Capture the cell that displays the provided text and extract its [X, Y] central coordinate. 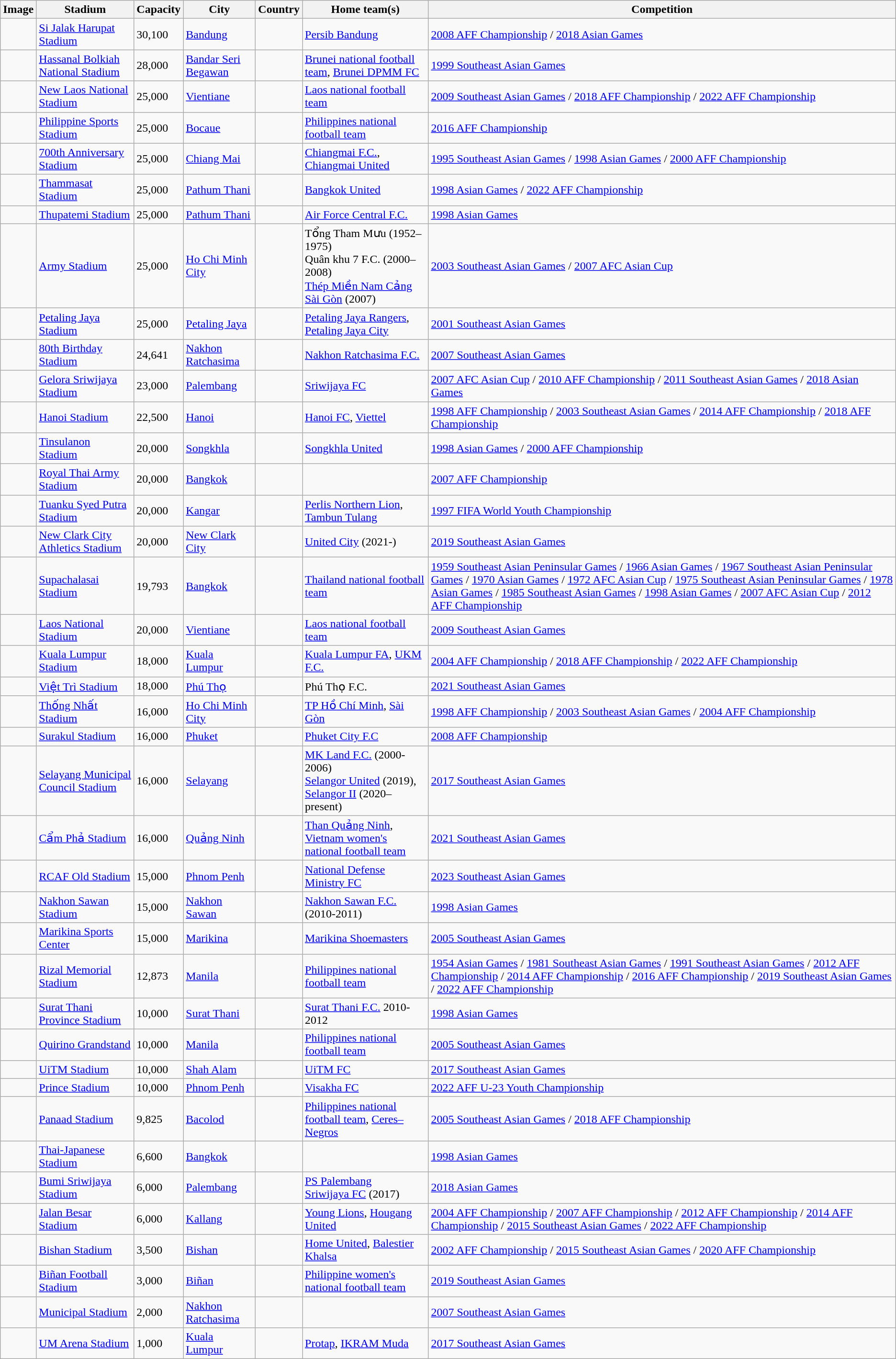
2008 AFF Championship [662, 736]
2007 AFF Championship [662, 480]
Biñan Football Stadium [85, 1281]
Marikina Sports Center [85, 939]
Quảng Ninh [219, 838]
Kuala Lumpur FA, UKM F.C. [366, 661]
Songkhla United [366, 448]
28,000 [159, 65]
Selayang Municipal Council Stadium [85, 781]
Supachalasai Stadium [85, 586]
2022 AFF U-23 Youth Championship [662, 1087]
Army Stadium [85, 266]
UM Arena Stadium [85, 1344]
Bandung [219, 34]
Than Quảng Ninh, Vietnam women's national football team [366, 838]
2004 AFF Championship / 2018 AFF Championship / 2022 AFF Championship [662, 661]
Selayang [219, 781]
UiTM FC [366, 1069]
12,873 [159, 976]
3,000 [159, 1281]
Phuket City F.C [366, 736]
Tinsulanon Stadium [85, 448]
2009 Southeast Asian Games [662, 630]
30,100 [159, 34]
Marikina Shoemasters [366, 939]
City [219, 10]
Royal Thai Army Stadium [85, 480]
Thupatemi Stadium [85, 215]
Perlis Northern Lion, Tambun Tulang [366, 510]
Bumi Sriwijaya Stadium [85, 1188]
Si Jalak Harupat Stadium [85, 34]
Kangar [219, 510]
Songkhla [219, 448]
Country [279, 10]
Phú Thọ [219, 686]
Chiangmai F.C., Chiangmai United [366, 159]
2,000 [159, 1312]
Bandar Seri Begawan [219, 65]
Panaad Stadium [85, 1119]
Biñan [219, 1281]
Brunei national football team, Brunei DPMM FC [366, 65]
PS PalembangSriwijaya FC (2017) [366, 1188]
Bacolod [219, 1119]
Capacity [159, 10]
Thailand national football team [366, 586]
Hanoi [219, 417]
Philippine Sports Stadium [85, 127]
Shah Alam [219, 1069]
New Clark City Athletics Stadium [85, 542]
Bocaue [219, 127]
Home United, Balestier Khalsa [366, 1250]
Surat Thani [219, 1013]
700th Anniversary Stadium [85, 159]
2009 Southeast Asian Games / 2018 AFF Championship / 2022 AFF Championship [662, 97]
Home team(s) [366, 10]
22,500 [159, 417]
1,000 [159, 1344]
Municipal Stadium [85, 1312]
Protap, IKRAM Muda [366, 1344]
2004 AFF Championship / 2007 AFF Championship / 2012 AFF Championship / 2014 AFF Championship / 2015 Southeast Asian Games / 2022 AFF Championship [662, 1218]
3,500 [159, 1250]
Nakhon Sawan [219, 907]
UiTM Stadium [85, 1069]
Surakul Stadium [85, 736]
New Laos National Stadium [85, 97]
RCAF Old Stadium [85, 876]
Visakha FC [366, 1087]
Nakhon Ratchasima F.C. [366, 354]
2003 Southeast Asian Games / 2007 AFC Asian Cup [662, 266]
Petaling Jaya Stadium [85, 324]
Phuket [219, 736]
1997 FIFA World Youth Championship [662, 510]
Rizal Memorial Stadium [85, 976]
TP Hồ Chí Minh, Sài Gòn [366, 712]
2016 AFF Championship [662, 127]
Hanoi Stadium [85, 417]
Tổng Tham Mưu (1952–1975)Quân khu 7 F.C. (2000–2008)Thép Miền Nam Cảng Sài Gòn (2007) [366, 266]
6,600 [159, 1156]
Petaling Jaya Rangers, Petaling Jaya City [366, 324]
1999 Southeast Asian Games [662, 65]
Surat Thani F.C. 2010-2012 [366, 1013]
1998 AFF Championship / 2003 Southeast Asian Games / 2014 AFF Championship / 2018 AFF Championship [662, 417]
Phú Thọ F.C. [366, 686]
Bangkok United [366, 190]
1998 Asian Games / 2000 AFF Championship [662, 448]
Cẩm Phả Stadium [85, 838]
Young Lions, Hougang United [366, 1218]
Petaling Jaya [219, 324]
Bishan Stadium [85, 1250]
80th Birthday Stadium [85, 354]
Philippines national football team, Ceres–Negros [366, 1119]
23,000 [159, 386]
Gelora Sriwijaya Stadium [85, 386]
Bishan [219, 1250]
Sriwijaya FC [366, 386]
Philippine women's national football team [366, 1281]
Thống Nhất Stadium [85, 712]
Quirino Grandstand [85, 1045]
Kuala Lumpur Stadium [85, 661]
Tuanku Syed Putra Stadium [85, 510]
Stadium [85, 10]
Thai-Japanese Stadium [85, 1156]
Prince Stadium [85, 1087]
2001 Southeast Asian Games [662, 324]
19,793 [159, 586]
MK Land F.C. (2000-2006)Selangor United (2019), Selangor II (2020–present) [366, 781]
2002 AFF Championship / 2015 Southeast Asian Games / 2020 AFF Championship [662, 1250]
1995 Southeast Asian Games / 1998 Asian Games / 2000 AFF Championship [662, 159]
New Clark City [219, 542]
Chiang Mai [219, 159]
Persib Bandung [366, 34]
Marikina [219, 939]
2007 AFC Asian Cup / 2010 AFF Championship / 2011 Southeast Asian Games / 2018 Asian Games [662, 386]
2018 Asian Games [662, 1188]
Thammasat Stadium [85, 190]
Laos National Stadium [85, 630]
Jalan Besar Stadium [85, 1218]
2023 Southeast Asian Games [662, 876]
2005 Southeast Asian Games / 2018 AFF Championship [662, 1119]
24,641 [159, 354]
Kallang [219, 1218]
Nakhon Sawan F.C. (2010-2011) [366, 907]
Image [18, 10]
Nakhon Sawan Stadium [85, 907]
Surat Thani Province Stadium [85, 1013]
Air Force Central F.C. [366, 215]
1998 AFF Championship / 2003 Southeast Asian Games / 2004 AFF Championship [662, 712]
1998 Asian Games / 2022 AFF Championship [662, 190]
Hanoi FC, Viettel [366, 417]
9,825 [159, 1119]
United City (2021-) [366, 542]
Việt Trì Stadium [85, 686]
2008 AFF Championship / 2018 Asian Games [662, 34]
Hassanal Bolkiah National Stadium [85, 65]
National Defense Ministry FC [366, 876]
Competition [662, 10]
